Determine the (X, Y) coordinate at the center of the cell enclosing the given text.  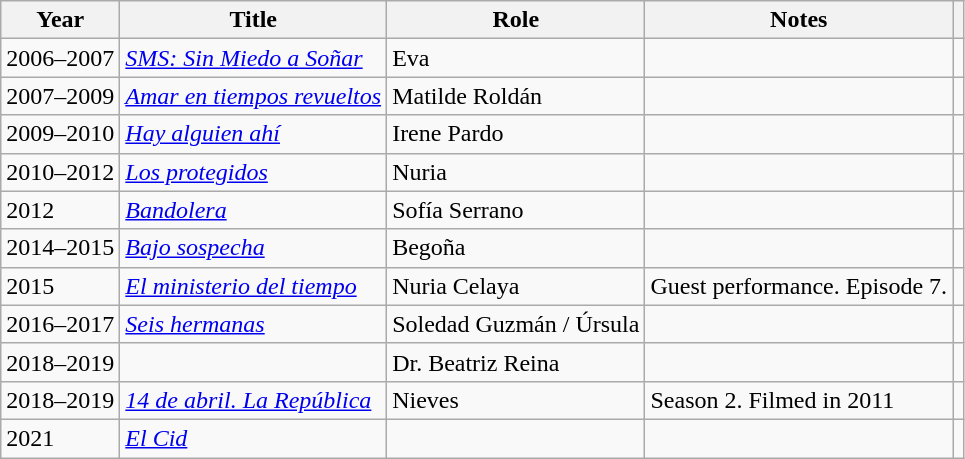
Season 2. Filmed in 2011 (799, 400)
2006–2007 (60, 58)
2007–2009 (60, 96)
Nuria Celaya (516, 286)
El ministerio del tiempo (254, 286)
Notes (799, 20)
Amar en tiempos revueltos (254, 96)
2010–2012 (60, 172)
Bandolera (254, 210)
Dr. Beatriz Reina (516, 362)
2014–2015 (60, 248)
Role (516, 20)
14 de abril. La República (254, 400)
2021 (60, 438)
Matilde Roldán (516, 96)
Nuria (516, 172)
Seis hermanas (254, 324)
Begoña (516, 248)
Hay alguien ahí (254, 134)
Eva (516, 58)
Irene Pardo (516, 134)
Los protegidos (254, 172)
Nieves (516, 400)
Year (60, 20)
SMS: Sin Miedo a Soñar (254, 58)
Guest performance. Episode 7. (799, 286)
2015 (60, 286)
Sofía Serrano (516, 210)
2009–2010 (60, 134)
2012 (60, 210)
El Cid (254, 438)
2016–2017 (60, 324)
Bajo sospecha (254, 248)
Soledad Guzmán / Úrsula (516, 324)
Title (254, 20)
